From the cell containing the given text, extract its center point as (x, y) coordinate. 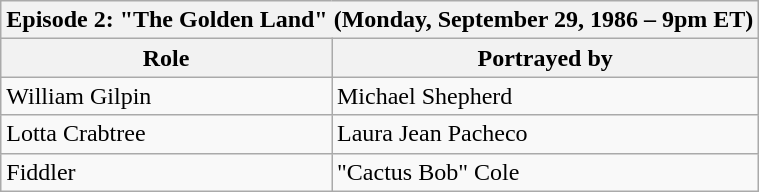
Role (166, 58)
"Cactus Bob" Cole (546, 172)
Episode 2: "The Golden Land" (Monday, September 29, 1986 – 9pm ET) (380, 20)
Michael Shepherd (546, 96)
Fiddler (166, 172)
William Gilpin (166, 96)
Laura Jean Pacheco (546, 134)
Lotta Crabtree (166, 134)
Portrayed by (546, 58)
